Identify which cell holds the provided text, then report its [x, y] central coordinate. 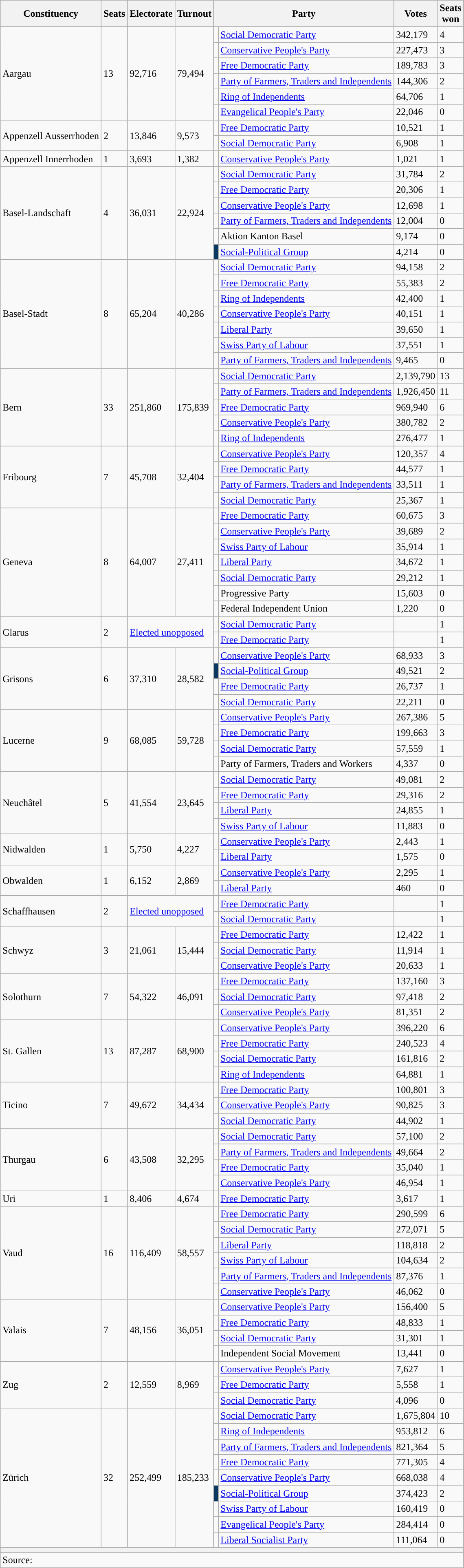
1,575 [416, 857]
44,577 [416, 469]
4,227 [194, 849]
54,322 [151, 997]
59,728 [194, 741]
380,782 [416, 422]
31,784 [416, 174]
Neuchâtel [51, 803]
9,174 [416, 236]
1,021 [416, 159]
668,038 [416, 1478]
64,881 [416, 1074]
65,204 [151, 314]
118,818 [416, 1245]
46,091 [194, 997]
272,071 [416, 1230]
Electorate [151, 14]
Independent Social Movement [306, 1354]
Valais [51, 1330]
252,499 [151, 1477]
81,351 [416, 1012]
104,634 [416, 1261]
16 [114, 1253]
87,376 [416, 1276]
Appenzell Innerrhoden [51, 159]
9,465 [416, 360]
37,310 [151, 678]
13,846 [151, 135]
49,081 [416, 780]
Zürich [51, 1477]
33,511 [416, 485]
161,816 [416, 1059]
43,508 [151, 1159]
12,698 [416, 205]
771,305 [416, 1462]
Liberal Socialist Party [306, 1540]
49,672 [151, 1105]
68,933 [416, 655]
25,367 [416, 500]
Aktion Kanton Basel [306, 236]
276,477 [416, 438]
12,422 [416, 934]
36,051 [194, 1330]
48,833 [416, 1323]
1,926,450 [416, 391]
68,085 [151, 741]
12,559 [151, 1385]
29,316 [416, 795]
20,306 [416, 190]
Source: [232, 1560]
Basel-Stadt [51, 314]
11 [451, 391]
34,434 [194, 1105]
58,557 [194, 1253]
64,007 [151, 562]
94,158 [416, 267]
46,954 [416, 1183]
Zug [51, 1385]
Lucerne [51, 741]
284,414 [416, 1524]
28,582 [194, 678]
Thurgau [51, 1159]
821,364 [416, 1447]
32,404 [194, 477]
41,554 [151, 803]
Party [304, 14]
49,664 [416, 1152]
1,382 [194, 159]
Schwyz [51, 950]
251,860 [151, 407]
12,004 [416, 221]
27,411 [194, 562]
36,031 [151, 213]
79,494 [194, 73]
2,443 [416, 841]
57,100 [416, 1136]
90,825 [416, 1105]
33 [114, 407]
4,337 [416, 764]
Basel-Landschaft [51, 213]
3,617 [416, 1198]
40,286 [194, 314]
342,179 [416, 35]
Seatswon [451, 14]
40,151 [416, 314]
55,383 [416, 283]
Progressive Party [306, 593]
13,441 [416, 1354]
Fribourg [51, 477]
31,301 [416, 1338]
Ticino [51, 1105]
396,220 [416, 1028]
267,386 [416, 718]
15,603 [416, 593]
48,156 [151, 1330]
6,152 [151, 880]
49,521 [416, 671]
1,220 [416, 609]
68,900 [194, 1051]
953,812 [416, 1431]
42,400 [416, 298]
46,062 [416, 1292]
374,423 [416, 1493]
20,633 [416, 966]
22,924 [194, 213]
227,473 [416, 50]
Geneva [51, 562]
64,706 [416, 97]
Bern [51, 407]
Seats [114, 14]
4,674 [194, 1198]
45,708 [151, 477]
37,551 [416, 345]
100,801 [416, 1090]
11,883 [416, 826]
Aargau [51, 73]
Votes [416, 14]
60,675 [416, 516]
240,523 [416, 1043]
21,061 [151, 950]
Nidwalden [51, 849]
2,139,790 [416, 376]
35,040 [416, 1167]
8,969 [194, 1385]
35,914 [416, 547]
34,672 [416, 562]
11,914 [416, 950]
120,357 [416, 454]
29,212 [416, 578]
Solothurn [51, 997]
10,521 [416, 128]
22,211 [416, 702]
137,160 [416, 981]
5,750 [151, 849]
144,306 [416, 81]
2,295 [416, 872]
4,096 [416, 1400]
Glarus [51, 632]
8,406 [151, 1198]
Constituency [51, 14]
32 [114, 1477]
Uri [51, 1198]
4,214 [416, 252]
1,675,804 [416, 1416]
3,693 [151, 159]
32,295 [194, 1159]
Obwalden [51, 880]
175,839 [194, 407]
7,627 [416, 1369]
44,902 [416, 1121]
185,233 [194, 1477]
6,908 [416, 143]
189,783 [416, 66]
Federal Independent Union [306, 609]
199,663 [416, 733]
Grisons [51, 678]
87,287 [151, 1051]
460 [416, 888]
Party of Farmers, Traders and Workers [306, 764]
969,940 [416, 407]
22,046 [416, 112]
57,559 [416, 749]
Vaud [51, 1253]
92,716 [151, 73]
39,650 [416, 329]
Turnout [194, 14]
290,599 [416, 1214]
2,869 [194, 880]
26,737 [416, 686]
15,444 [194, 950]
9,573 [194, 135]
Schaffhausen [51, 911]
97,418 [416, 997]
160,419 [416, 1509]
10 [451, 1416]
39,689 [416, 531]
Appenzell Ausserrhoden [51, 135]
24,855 [416, 811]
9 [114, 741]
116,409 [151, 1253]
156,400 [416, 1307]
111,064 [416, 1540]
23,645 [194, 803]
St. Gallen [51, 1051]
5,558 [416, 1385]
